Extract the [x, y] coordinate from the center of the cell holding the provided text.  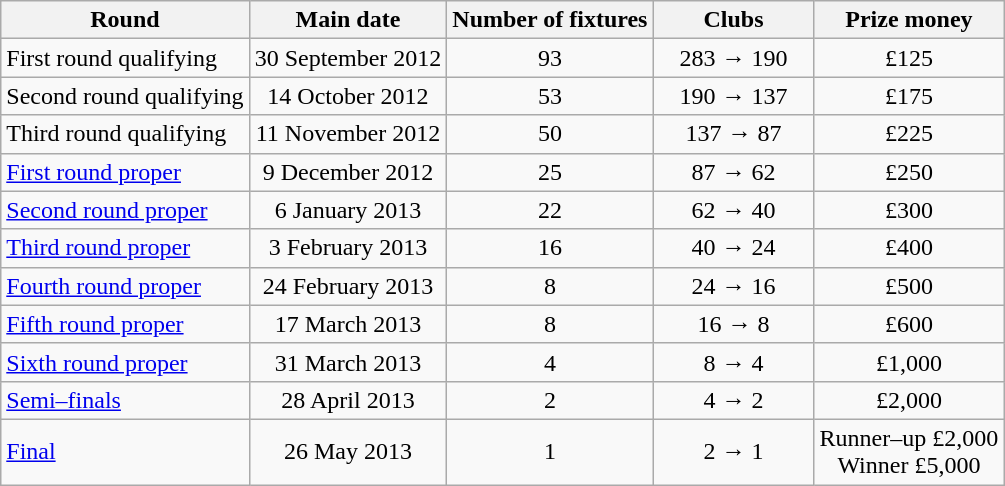
50 [550, 134]
£125 [909, 58]
Round [125, 20]
40 → 24 [734, 248]
First round proper [125, 172]
16 → 8 [734, 324]
9 December 2012 [348, 172]
£500 [909, 286]
Runner–up £2,000Winner £5,000 [909, 452]
24 → 16 [734, 286]
Third round proper [125, 248]
£300 [909, 210]
£225 [909, 134]
16 [550, 248]
14 October 2012 [348, 96]
Final [125, 452]
£250 [909, 172]
£2,000 [909, 400]
190 → 137 [734, 96]
Number of fixtures [550, 20]
3 February 2013 [348, 248]
137 → 87 [734, 134]
Sixth round proper [125, 362]
2 [550, 400]
11 November 2012 [348, 134]
31 March 2013 [348, 362]
4 [550, 362]
62 → 40 [734, 210]
17 March 2013 [348, 324]
£600 [909, 324]
26 May 2013 [348, 452]
£400 [909, 248]
Clubs [734, 20]
2 → 1 [734, 452]
30 September 2012 [348, 58]
Semi–finals [125, 400]
Fifth round proper [125, 324]
24 February 2013 [348, 286]
93 [550, 58]
Second round qualifying [125, 96]
1 [550, 452]
87 → 62 [734, 172]
4 → 2 [734, 400]
28 April 2013 [348, 400]
25 [550, 172]
Fourth round proper [125, 286]
£175 [909, 96]
Third round qualifying [125, 134]
283 → 190 [734, 58]
22 [550, 210]
53 [550, 96]
6 January 2013 [348, 210]
£1,000 [909, 362]
First round qualifying [125, 58]
8 → 4 [734, 362]
Prize money [909, 20]
Second round proper [125, 210]
Main date [348, 20]
